Output the (x, y) coordinate of the center of the cell containing the given text.  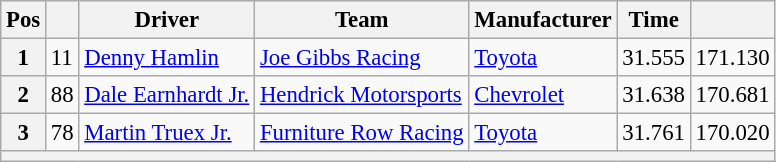
Chevrolet (543, 95)
Joe Gibbs Racing (362, 58)
Driver (167, 20)
31.638 (654, 95)
Furniture Row Racing (362, 133)
78 (62, 133)
11 (62, 58)
Martin Truex Jr. (167, 133)
Denny Hamlin (167, 58)
Dale Earnhardt Jr. (167, 95)
170.681 (732, 95)
2 (24, 95)
171.130 (732, 58)
Time (654, 20)
170.020 (732, 133)
Hendrick Motorsports (362, 95)
1 (24, 58)
3 (24, 133)
Manufacturer (543, 20)
31.761 (654, 133)
88 (62, 95)
Team (362, 20)
Pos (24, 20)
31.555 (654, 58)
